From the cell containing the given text, extract its center point as (X, Y) coordinate. 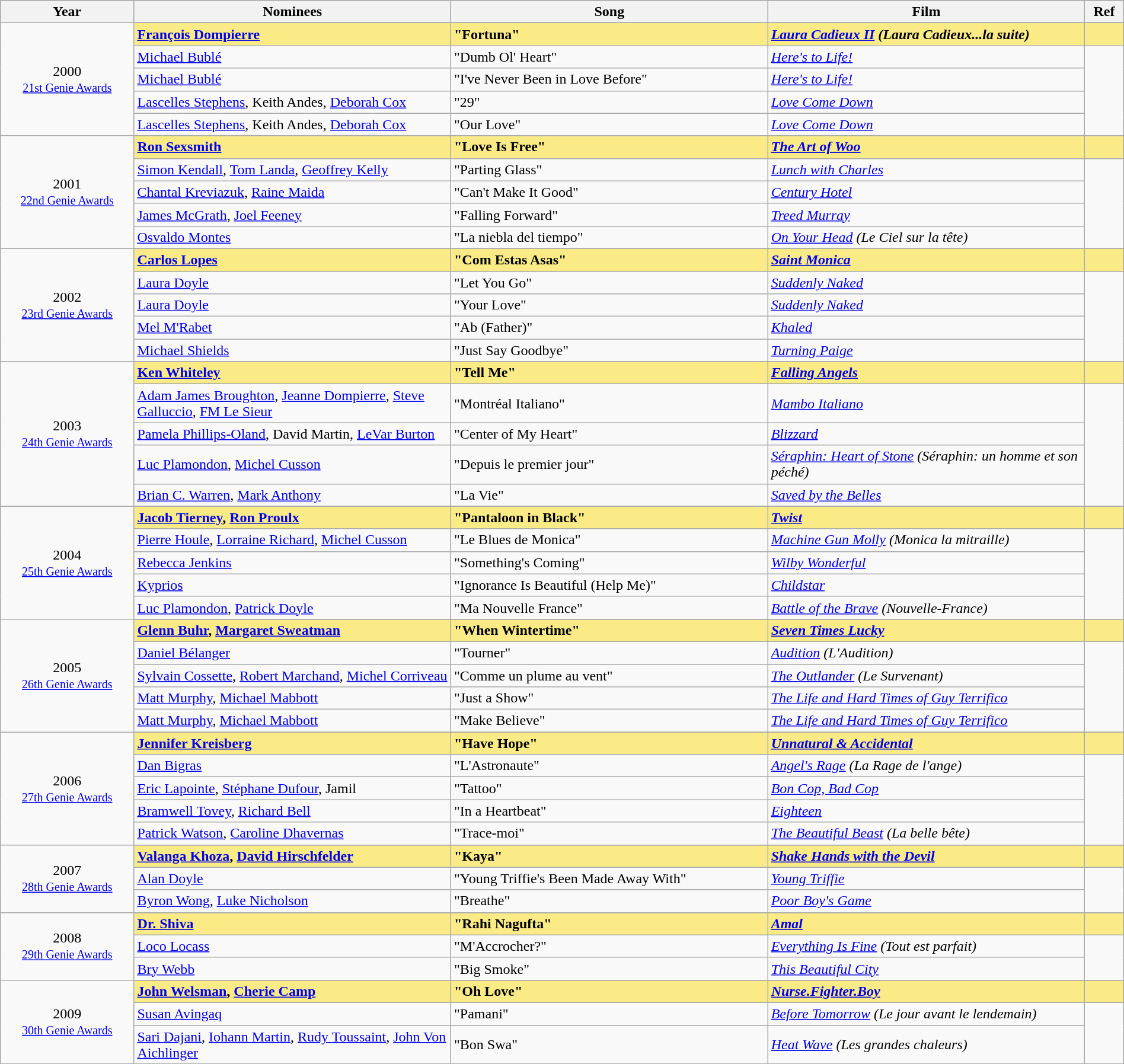
Bon Cop, Bad Cop (926, 788)
Osvaldo Montes (293, 237)
Sylvain Cossette, Robert Marchand, Michel Corriveau (293, 675)
Battle of the Brave (Nouvelle-France) (926, 608)
Valanga Khoza, David Hirschfelder (293, 856)
Carlos Lopes (293, 260)
Brian C. Warren, Mark Anthony (293, 495)
"Pamani" (609, 1014)
Treed Murray (926, 215)
Poor Boy's Game (926, 901)
Pamela Phillips-Oland, David Martin, LeVar Burton (293, 434)
Shake Hands with the Devil (926, 856)
"Your Love" (609, 305)
"Dumb Ol' Heart" (609, 57)
Simon Kendall, Tom Landa, Geoffrey Kelly (293, 170)
"Can't Make It Good" (609, 192)
Amal (926, 924)
"Ma Nouvelle France" (609, 608)
Pierre Houle, Lorraine Richard, Michel Cusson (293, 540)
"L'Astronaute" (609, 766)
Ref (1104, 12)
2008 29th Genie Awards (68, 946)
2005 26th Genie Awards (68, 675)
Daniel Bélanger (293, 653)
Bramwell Tovey, Richard Bell (293, 811)
Film (926, 12)
Michael Shields (293, 350)
"Depuis le premier jour" (609, 465)
"Our Love" (609, 124)
Wilby Wonderful (926, 563)
"I've Never Been in Love Before" (609, 79)
Young Triffie (926, 878)
Séraphin: Heart of Stone (Séraphin: un homme et son péché) (926, 465)
2004 25th Genie Awards (68, 563)
"La niebla del tiempo" (609, 237)
"Ab (Father)" (609, 328)
Byron Wong, Luke Nicholson (293, 901)
Jacob Tierney, Ron Proulx (293, 517)
Nominees (293, 12)
Unnatural & Accidental (926, 743)
Sari Dajani, Iohann Martin, Rudy Toussaint, John Von Aichlinger (293, 1044)
"Tell Me" (609, 373)
Bry Webb (293, 969)
Falling Angels (926, 373)
2000 21st Genie Awards (68, 79)
This Beautiful City (926, 969)
Machine Gun Molly (Monica la mitraille) (926, 540)
Luc Plamondon, Patrick Doyle (293, 608)
James McGrath, Joel Feeney (293, 215)
Patrick Watson, Caroline Dhavernas (293, 833)
"Young Triffie's Been Made Away With" (609, 878)
Saint Monica (926, 260)
Laura Cadieux II (Laura Cadieux...la suite) (926, 34)
Year (68, 12)
"Bon Swa" (609, 1044)
Heat Wave (Les grandes chaleurs) (926, 1044)
Song (609, 12)
"Let You Go" (609, 283)
"Com Estas Asas" (609, 260)
Kyprios (293, 585)
Everything Is Fine (Tout est parfait) (926, 946)
Century Hotel (926, 192)
The Art of Woo (926, 147)
"Falling Forward" (609, 215)
"Trace-moi" (609, 833)
"29" (609, 102)
Childstar (926, 585)
"Le Blues de Monica" (609, 540)
"Big Smoke" (609, 969)
John Welsman, Cherie Camp (293, 991)
Loco Locass (293, 946)
Eighteen (926, 811)
"Comme un plume au vent" (609, 675)
Jennifer Kreisberg (293, 743)
"Make Believe" (609, 721)
"Rahi Nagufta" (609, 924)
"Fortuna" (609, 34)
2002 23rd Genie Awards (68, 305)
Susan Avingaq (293, 1014)
Glenn Buhr, Margaret Sweatman (293, 630)
"Something's Coming" (609, 563)
Audition (L'Audition) (926, 653)
2006 27th Genie Awards (68, 788)
Rebecca Jenkins (293, 563)
Before Tomorrow (Le jour avant le lendemain) (926, 1014)
Alan Doyle (293, 878)
François Dompierre (293, 34)
The Beautiful Beast (La belle bête) (926, 833)
Lunch with Charles (926, 170)
Luc Plamondon, Michel Cusson (293, 465)
"Love Is Free" (609, 147)
"In a Heartbeat" (609, 811)
On Your Head (Le Ciel sur la tête) (926, 237)
Eric Lapointe, Stéphane Dufour, Jamil (293, 788)
"Tourner" (609, 653)
"Ignorance Is Beautiful (Help Me)" (609, 585)
"Have Hope" (609, 743)
Saved by the Belles (926, 495)
Dan Bigras (293, 766)
"Pantaloon in Black" (609, 517)
"Center of My Heart" (609, 434)
Blizzard (926, 434)
"La Vie" (609, 495)
"Just a Show" (609, 698)
Angel's Rage (La Rage de l'ange) (926, 766)
Ron Sexsmith (293, 147)
Adam James Broughton, Jeanne Dompierre, Steve Galluccio, FM Le Sieur (293, 403)
Dr. Shiva (293, 924)
The Outlander (Le Survenant) (926, 675)
"Just Say Goodbye" (609, 350)
"Kaya" (609, 856)
Turning Paige (926, 350)
Ken Whiteley (293, 373)
"Parting Glass" (609, 170)
2009 30th Genie Awards (68, 1022)
"Oh Love" (609, 991)
Nurse.Fighter.Boy (926, 991)
"When Wintertime" (609, 630)
Seven Times Lucky (926, 630)
2007 28th Genie Awards (68, 878)
2001 22nd Genie Awards (68, 192)
Twist (926, 517)
2003 24th Genie Awards (68, 434)
"Breathe" (609, 901)
"Montréal Italiano" (609, 403)
Mel M'Rabet (293, 328)
Mambo Italiano (926, 403)
"Tattoo" (609, 788)
Chantal Kreviazuk, Raine Maida (293, 192)
"M'Accrocher?" (609, 946)
Khaled (926, 328)
